Identify which cell holds the provided text, then report its [X, Y] central coordinate. 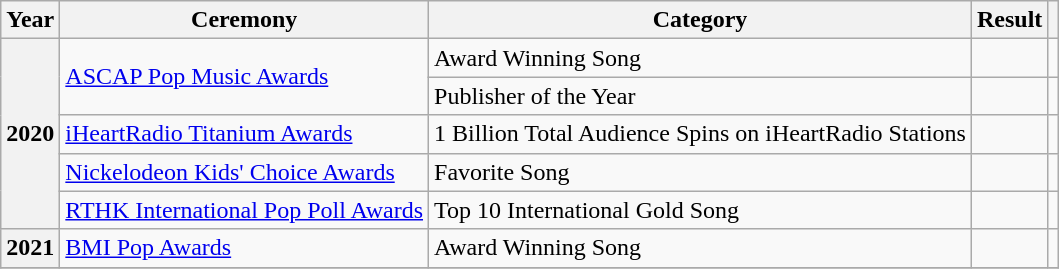
BMI Pop Awards [244, 248]
2021 [30, 248]
Favorite Song [700, 172]
ASCAP Pop Music Awards [244, 77]
2020 [30, 134]
1 Billion Total Audience Spins on iHeartRadio Stations [700, 134]
Year [30, 20]
Nickelodeon Kids' Choice Awards [244, 172]
iHeartRadio Titanium Awards [244, 134]
Publisher of the Year [700, 96]
Result [1009, 20]
Top 10 International Gold Song [700, 210]
Category [700, 20]
Ceremony [244, 20]
RTHK International Pop Poll Awards [244, 210]
